Provide the (X, Y) coordinate of the cell's center where the given text is located.  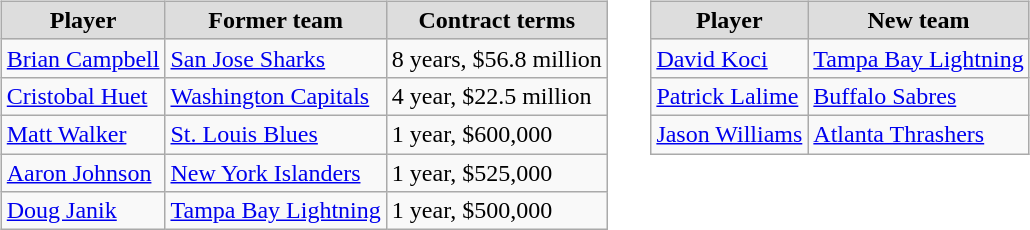
Jason Williams (730, 134)
Matt Walker (83, 134)
1 year, $600,000 (496, 134)
Contract terms (496, 20)
Aaron Johnson (83, 173)
Former team (276, 20)
New York Islanders (276, 173)
New team (918, 20)
Atlanta Thrashers (918, 134)
San Jose Sharks (276, 58)
Cristobal Huet (83, 96)
8 years, $56.8 million (496, 58)
Brian Campbell (83, 58)
David Koci (730, 58)
4 year, $22.5 million (496, 96)
1 year, $525,000 (496, 173)
1 year, $500,000 (496, 211)
St. Louis Blues (276, 134)
Patrick Lalime (730, 96)
Buffalo Sabres (918, 96)
Washington Capitals (276, 96)
Doug Janik (83, 211)
